Return [X, Y] of the center of cell containing provided text 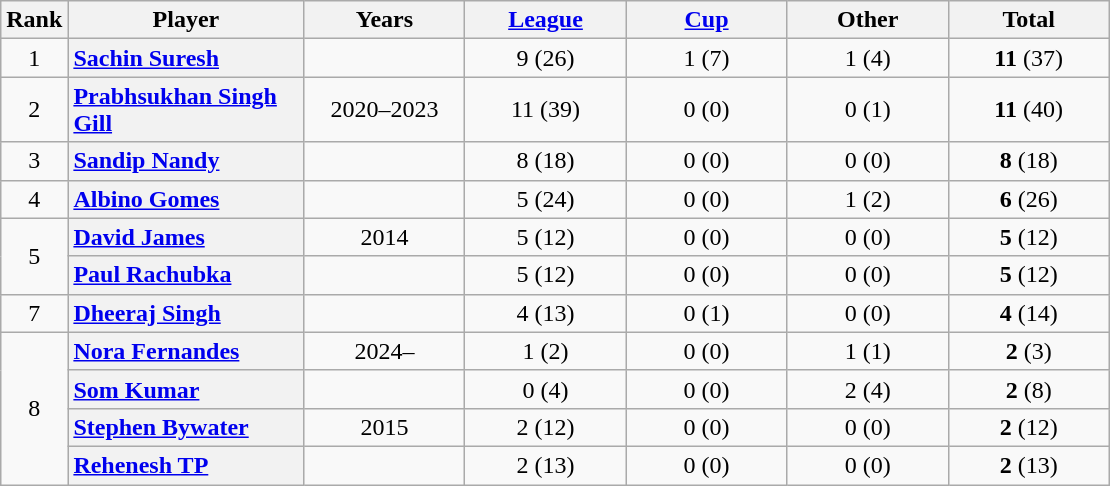
Paul Rachubka [186, 275]
2015 [384, 427]
Dheeraj Singh [186, 313]
1 [34, 58]
8 [34, 408]
Nora Fernandes [186, 351]
4 (13) [546, 313]
9 (26) [546, 58]
Other [868, 20]
Years [384, 20]
11 (37) [1028, 58]
6 (26) [1028, 199]
Albino Gomes [186, 199]
1 (7) [706, 58]
2014 [384, 237]
2 (8) [1028, 389]
3 [34, 161]
1 (1) [868, 351]
Stephen Bywater [186, 427]
11 (39) [546, 110]
11 (40) [1028, 110]
2 (4) [868, 389]
Sandip Nandy [186, 161]
2 (3) [1028, 351]
1 (4) [868, 58]
2 [34, 110]
League [546, 20]
Rehenesh TP [186, 465]
David James [186, 237]
Cup [706, 20]
Total [1028, 20]
5 (24) [546, 199]
Rank [34, 20]
Som Kumar [186, 389]
0 (4) [546, 389]
5 [34, 256]
Player [186, 20]
4 (14) [1028, 313]
Sachin Suresh [186, 58]
4 [34, 199]
2020–2023 [384, 110]
Prabhsukhan Singh Gill [186, 110]
2024– [384, 351]
7 [34, 313]
